Scan for the cell matching the given text and deliver its (X, Y) coordinate at center. 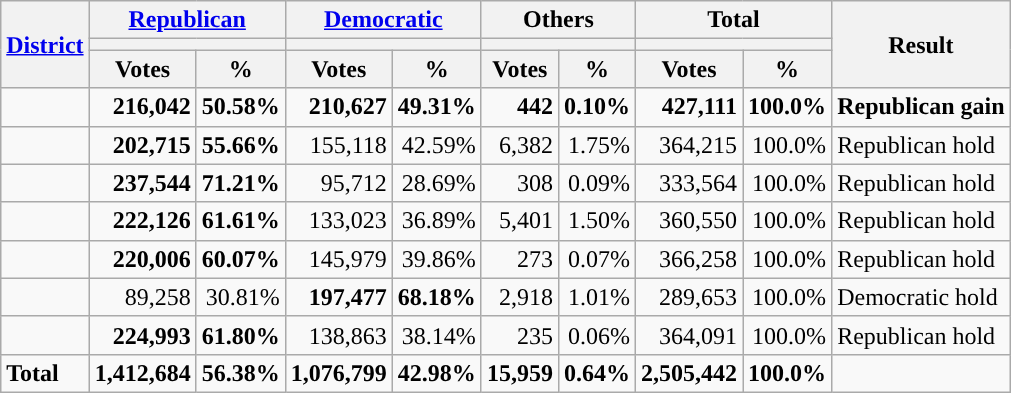
197,477 (338, 297)
15,959 (520, 373)
30.81% (240, 297)
District (45, 44)
427,111 (688, 107)
71.21% (240, 183)
364,215 (688, 145)
2,505,442 (688, 373)
360,550 (688, 221)
68.18% (436, 297)
0.06% (596, 335)
333,564 (688, 183)
49.31% (436, 107)
Others (558, 20)
138,863 (338, 335)
222,126 (142, 221)
5,401 (520, 221)
61.80% (240, 335)
1.01% (596, 297)
Republican gain (921, 107)
6,382 (520, 145)
273 (520, 259)
61.61% (240, 221)
36.89% (436, 221)
1.75% (596, 145)
55.66% (240, 145)
202,715 (142, 145)
0.09% (596, 183)
1,076,799 (338, 373)
Result (921, 44)
1.50% (596, 221)
237,544 (142, 183)
0.10% (596, 107)
38.14% (436, 335)
145,979 (338, 259)
2,918 (520, 297)
0.64% (596, 373)
50.58% (240, 107)
39.86% (436, 259)
364,091 (688, 335)
95,712 (338, 183)
Republican (187, 20)
308 (520, 183)
216,042 (142, 107)
60.07% (240, 259)
366,258 (688, 259)
220,006 (142, 259)
89,258 (142, 297)
155,118 (338, 145)
1,412,684 (142, 373)
210,627 (338, 107)
42.59% (436, 145)
56.38% (240, 373)
0.07% (596, 259)
28.69% (436, 183)
42.98% (436, 373)
Democratic (383, 20)
133,023 (338, 221)
235 (520, 335)
Democratic hold (921, 297)
442 (520, 107)
289,653 (688, 297)
224,993 (142, 335)
